Locate the cell with the specified text and output its [X, Y] center coordinate. 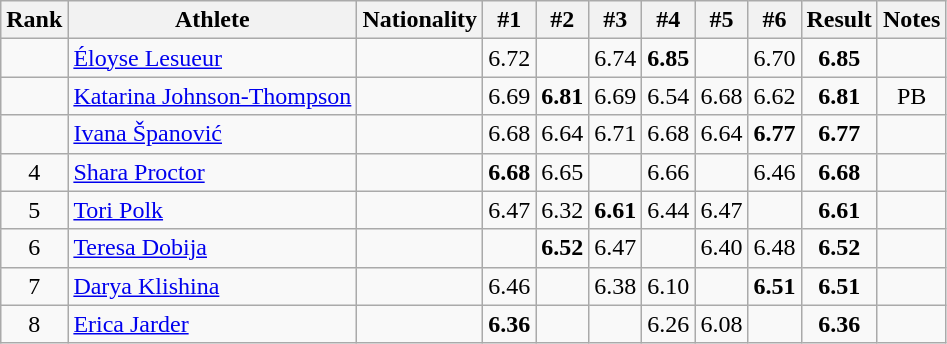
6.48 [774, 248]
6.72 [510, 58]
6.08 [722, 324]
6.38 [616, 286]
Result [839, 20]
6.71 [616, 134]
Tori Polk [212, 210]
6.44 [668, 210]
6.65 [562, 172]
Notes [911, 20]
#2 [562, 20]
#4 [668, 20]
#1 [510, 20]
6.32 [562, 210]
6.74 [616, 58]
Éloyse Lesueur [212, 58]
Teresa Dobija [212, 248]
5 [34, 210]
8 [34, 324]
6.54 [668, 96]
6.62 [774, 96]
6 [34, 248]
#6 [774, 20]
Rank [34, 20]
#5 [722, 20]
Shara Proctor [212, 172]
PB [911, 96]
7 [34, 286]
6.66 [668, 172]
Katarina Johnson-Thompson [212, 96]
Ivana Španović [212, 134]
4 [34, 172]
Nationality [420, 20]
6.10 [668, 286]
Darya Klishina [212, 286]
6.26 [668, 324]
6.40 [722, 248]
Erica Jarder [212, 324]
Athlete [212, 20]
#3 [616, 20]
6.70 [774, 58]
